Output the [x, y] coordinate of the center of the cell containing the given text.  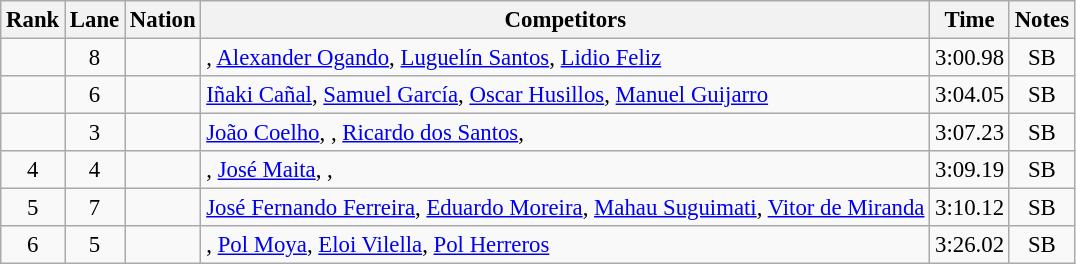
3 [95, 133]
Lane [95, 20]
Iñaki Cañal, Samuel García, Oscar Husillos, Manuel Guijarro [566, 95]
3:26.02 [970, 245]
Rank [33, 20]
3:10.12 [970, 208]
7 [95, 208]
8 [95, 58]
3:00.98 [970, 58]
3:04.05 [970, 95]
3:07.23 [970, 133]
, Pol Moya, Eloi Vilella, Pol Herreros [566, 245]
Notes [1042, 20]
, Alexander Ogando, Luguelín Santos, Lidio Feliz [566, 58]
3:09.19 [970, 170]
Nation [163, 20]
João Coelho, , Ricardo dos Santos, [566, 133]
Competitors [566, 20]
Time [970, 20]
, José Maita, , [566, 170]
José Fernando Ferreira, Eduardo Moreira, Mahau Suguimati, Vitor de Miranda [566, 208]
